Extract the [X, Y] coordinate from the center of the cell holding the provided text.  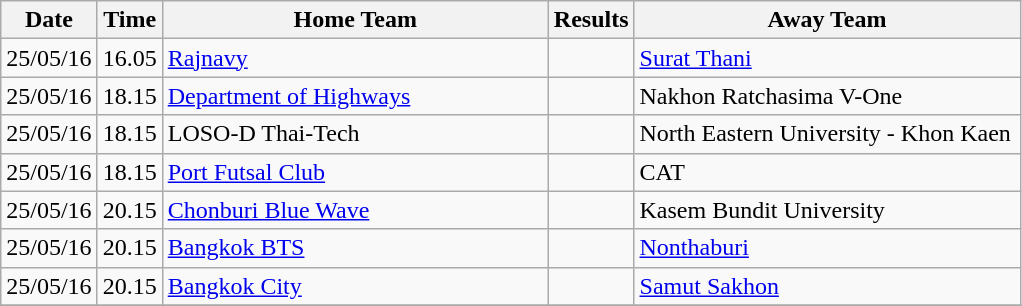
Nonthaburi [827, 248]
Nakhon Ratchasima V-One [827, 96]
Time [130, 20]
Surat Thani [827, 58]
Bangkok BTS [355, 248]
Rajnavy [355, 58]
16.05 [130, 58]
Away Team [827, 20]
North Eastern University - Khon Kaen [827, 134]
Kasem Bundit University [827, 210]
Home Team [355, 20]
Samut Sakhon [827, 286]
CAT [827, 172]
Bangkok City [355, 286]
Department of Highways [355, 96]
Port Futsal Club [355, 172]
Date [49, 20]
Chonburi Blue Wave [355, 210]
Results [591, 20]
LOSO-D Thai-Tech [355, 134]
